Find where the given text appears and provide that cell's center as [X, Y] coordinate. 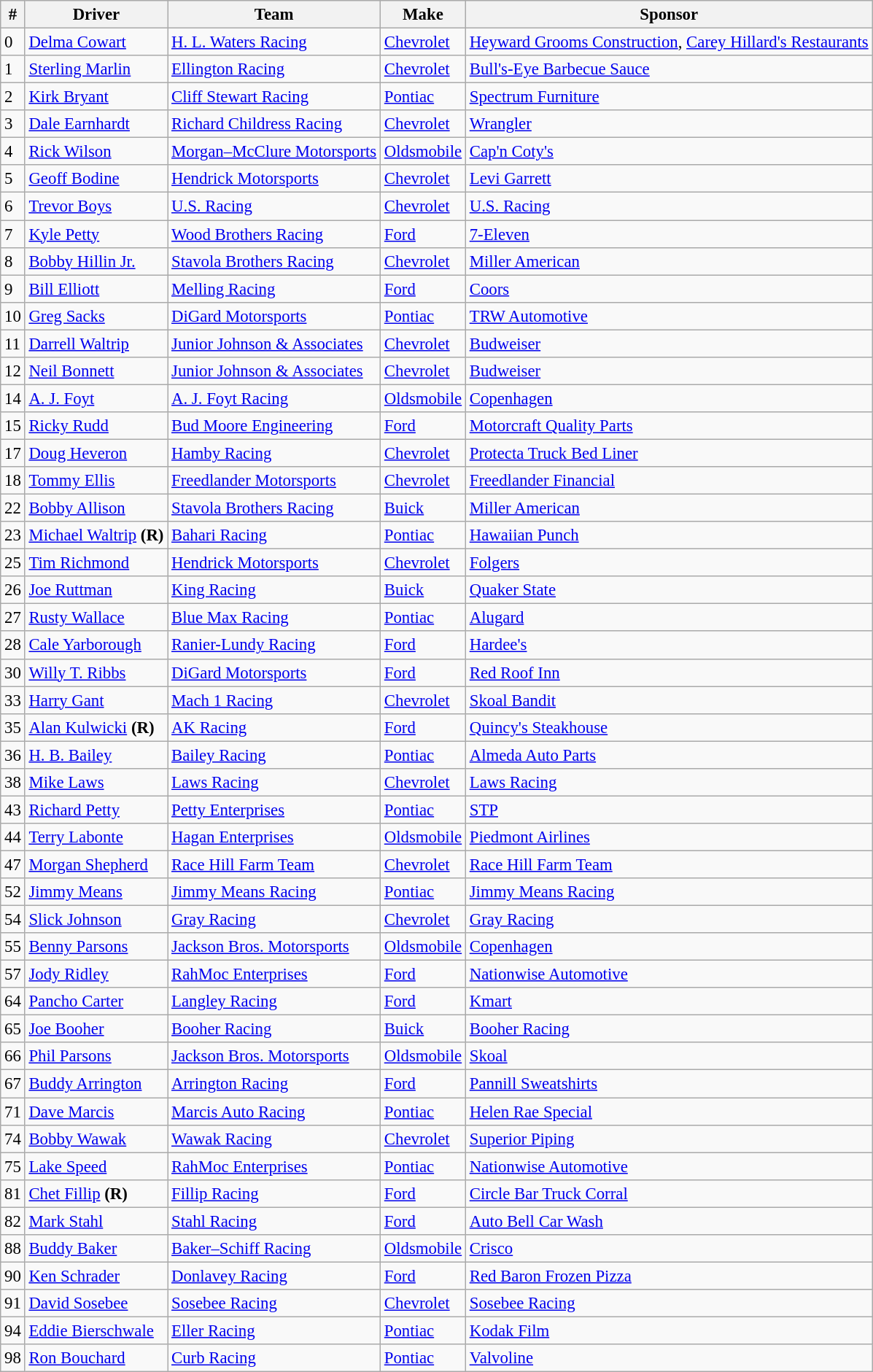
Kodak Film [669, 1330]
22 [13, 508]
66 [13, 1057]
1 [13, 69]
75 [13, 1166]
25 [13, 563]
14 [13, 398]
Bobby Wawak [96, 1139]
Buddy Arrington [96, 1084]
H. B. Bailey [96, 755]
27 [13, 618]
7 [13, 234]
Red Roof Inn [669, 673]
Auto Bell Car Wash [669, 1221]
Hamby Racing [274, 453]
Pancho Carter [96, 1001]
Richard Childress Racing [274, 124]
A. J. Foyt Racing [274, 398]
Bobby Hillin Jr. [96, 261]
28 [13, 646]
Cale Yarborough [96, 646]
Greg Sacks [96, 316]
91 [13, 1303]
30 [13, 673]
Quaker State [669, 590]
82 [13, 1221]
Cap'n Coty's [669, 152]
Almeda Auto Parts [669, 755]
Tommy Ellis [96, 481]
Skoal Bandit [669, 700]
98 [13, 1358]
Melling Racing [274, 289]
Geoff Bodine [96, 179]
Wawak Racing [274, 1139]
# [13, 15]
55 [13, 947]
Hawaiian Punch [669, 535]
57 [13, 974]
Ken Schrader [96, 1276]
TRW Automotive [669, 316]
0 [13, 42]
Chet Fillip (R) [96, 1193]
Joe Booher [96, 1029]
King Racing [274, 590]
STP [669, 810]
Hardee's [669, 646]
Wood Brothers Racing [274, 234]
23 [13, 535]
Bill Elliott [96, 289]
Langley Racing [274, 1001]
71 [13, 1112]
Eller Racing [274, 1330]
90 [13, 1276]
David Sosebee [96, 1303]
Benny Parsons [96, 947]
Driver [96, 15]
Fillip Racing [274, 1193]
Blue Max Racing [274, 618]
Kirk Bryant [96, 97]
Marcis Auto Racing [274, 1112]
38 [13, 783]
Arrington Racing [274, 1084]
Kmart [669, 1001]
33 [13, 700]
Wrangler [669, 124]
Valvoline [669, 1358]
4 [13, 152]
74 [13, 1139]
Terry Labonte [96, 837]
Kyle Petty [96, 234]
Morgan Shepherd [96, 864]
AK Racing [274, 727]
Dave Marcis [96, 1112]
Bahari Racing [274, 535]
17 [13, 453]
Rick Wilson [96, 152]
43 [13, 810]
8 [13, 261]
Alan Kulwicki (R) [96, 727]
Slick Johnson [96, 920]
Mark Stahl [96, 1221]
Red Baron Frozen Pizza [669, 1276]
52 [13, 892]
Delma Cowart [96, 42]
Protecta Truck Bed Liner [669, 453]
47 [13, 864]
Joe Ruttman [96, 590]
Buddy Baker [96, 1249]
Folgers [669, 563]
Stahl Racing [274, 1221]
Mach 1 Racing [274, 700]
Ricky Rudd [96, 426]
Bull's-Eye Barbecue Sauce [669, 69]
A. J. Foyt [96, 398]
15 [13, 426]
Sterling Marlin [96, 69]
81 [13, 1193]
Heyward Grooms Construction, Carey Hillard's Restaurants [669, 42]
Willy T. Ribbs [96, 673]
Morgan–McClure Motorsports [274, 152]
64 [13, 1001]
Motorcraft Quality Parts [669, 426]
12 [13, 371]
2 [13, 97]
Alugard [669, 618]
Trevor Boys [96, 206]
Pannill Sweatshirts [669, 1084]
Piedmont Airlines [669, 837]
Quincy's Steakhouse [669, 727]
7-Eleven [669, 234]
Freedlander Financial [669, 481]
Rusty Wallace [96, 618]
Ellington Racing [274, 69]
Circle Bar Truck Corral [669, 1193]
Team [274, 15]
11 [13, 344]
Michael Waltrip (R) [96, 535]
Sponsor [669, 15]
H. L. Waters Racing [274, 42]
65 [13, 1029]
Helen Rae Special [669, 1112]
Darrell Waltrip [96, 344]
Freedlander Motorsports [274, 481]
Bud Moore Engineering [274, 426]
Ranier-Lundy Racing [274, 646]
5 [13, 179]
Spectrum Furniture [669, 97]
Petty Enterprises [274, 810]
10 [13, 316]
36 [13, 755]
Skoal [669, 1057]
Jody Ridley [96, 974]
Cliff Stewart Racing [274, 97]
Bailey Racing [274, 755]
Superior Piping [669, 1139]
6 [13, 206]
9 [13, 289]
44 [13, 837]
67 [13, 1084]
88 [13, 1249]
Lake Speed [96, 1166]
Mike Laws [96, 783]
Richard Petty [96, 810]
94 [13, 1330]
Levi Garrett [669, 179]
Tim Richmond [96, 563]
Bobby Allison [96, 508]
35 [13, 727]
Neil Bonnett [96, 371]
3 [13, 124]
Donlavey Racing [274, 1276]
26 [13, 590]
Hagan Enterprises [274, 837]
Ron Bouchard [96, 1358]
54 [13, 920]
Crisco [669, 1249]
Dale Earnhardt [96, 124]
Eddie Bierschwale [96, 1330]
Make [423, 15]
Jimmy Means [96, 892]
Doug Heveron [96, 453]
Curb Racing [274, 1358]
Harry Gant [96, 700]
Phil Parsons [96, 1057]
Baker–Schiff Racing [274, 1249]
Coors [669, 289]
18 [13, 481]
